Return (x, y) of the center of cell containing provided text 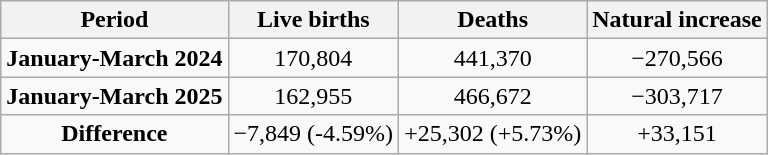
Difference (114, 134)
January-March 2024 (114, 58)
−303,717 (678, 96)
Live births (314, 20)
−7,849 (-4.59%) (314, 134)
441,370 (493, 58)
January-March 2025 (114, 96)
+25,302 (+5.73%) (493, 134)
+33,151 (678, 134)
466,672 (493, 96)
162,955 (314, 96)
Period (114, 20)
−270,566 (678, 58)
Natural increase (678, 20)
170,804 (314, 58)
Deaths (493, 20)
